Locate the cell with the specified text and output its [x, y] center coordinate. 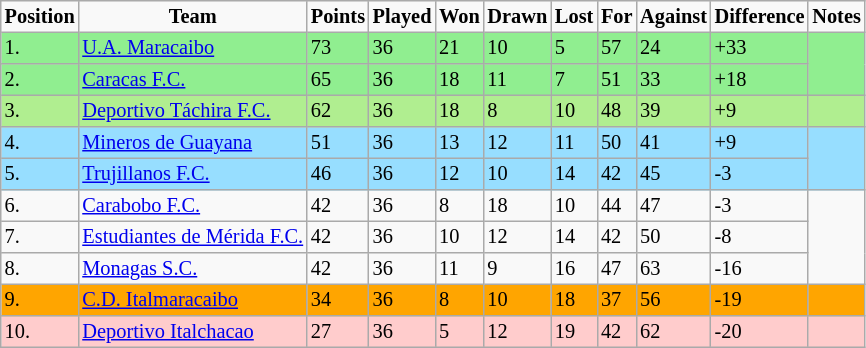
45 [673, 174]
7 [574, 80]
Lost [574, 17]
65 [338, 80]
Points [338, 17]
19 [574, 332]
+33 [760, 48]
-8 [760, 237]
16 [574, 269]
Won [459, 17]
Caracas F.C. [192, 80]
-16 [760, 269]
56 [673, 300]
8. [40, 269]
3. [40, 111]
Carabobo F.C. [192, 206]
46 [338, 174]
Trujillanos F.C. [192, 174]
13 [459, 143]
6. [40, 206]
+18 [760, 80]
C.D. Italmaracaibo [192, 300]
Deportivo Italchacao [192, 332]
Difference [760, 17]
U.A. Maracaibo [192, 48]
4. [40, 143]
33 [673, 80]
48 [616, 111]
Position [40, 17]
2. [40, 80]
Deportivo Táchira F.C. [192, 111]
44 [616, 206]
10. [40, 332]
63 [673, 269]
Mineros de Guayana [192, 143]
37 [616, 300]
For [616, 17]
1. [40, 48]
41 [673, 143]
9 [518, 269]
9. [40, 300]
39 [673, 111]
Against [673, 17]
Estudiantes de Mérida F.C. [192, 237]
24 [673, 48]
Drawn [518, 17]
Notes [836, 17]
-20 [760, 332]
27 [338, 332]
Played [402, 17]
5. [40, 174]
-19 [760, 300]
Team [192, 17]
73 [338, 48]
57 [616, 48]
34 [338, 300]
21 [459, 48]
Monagas S.C. [192, 269]
7. [40, 237]
